Extract the (X, Y) coordinate from the center of the cell holding the provided text.  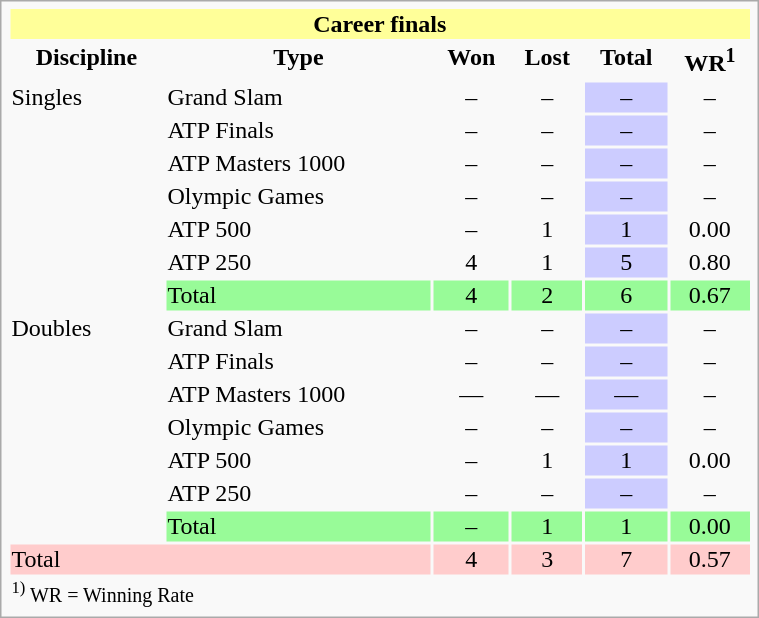
Career finals (380, 24)
0.57 (710, 559)
0.67 (710, 295)
Won (472, 60)
0.80 (710, 262)
Discipline (86, 60)
5 (626, 262)
1) WR = Winning Rate (380, 593)
6 (626, 295)
Type (298, 60)
WR1 (710, 60)
2 (548, 295)
3 (548, 559)
Doubles (86, 427)
Singles (86, 196)
Lost (548, 60)
7 (626, 559)
